Return the [X, Y] coordinate for the center point of the cell that contains the specified text.  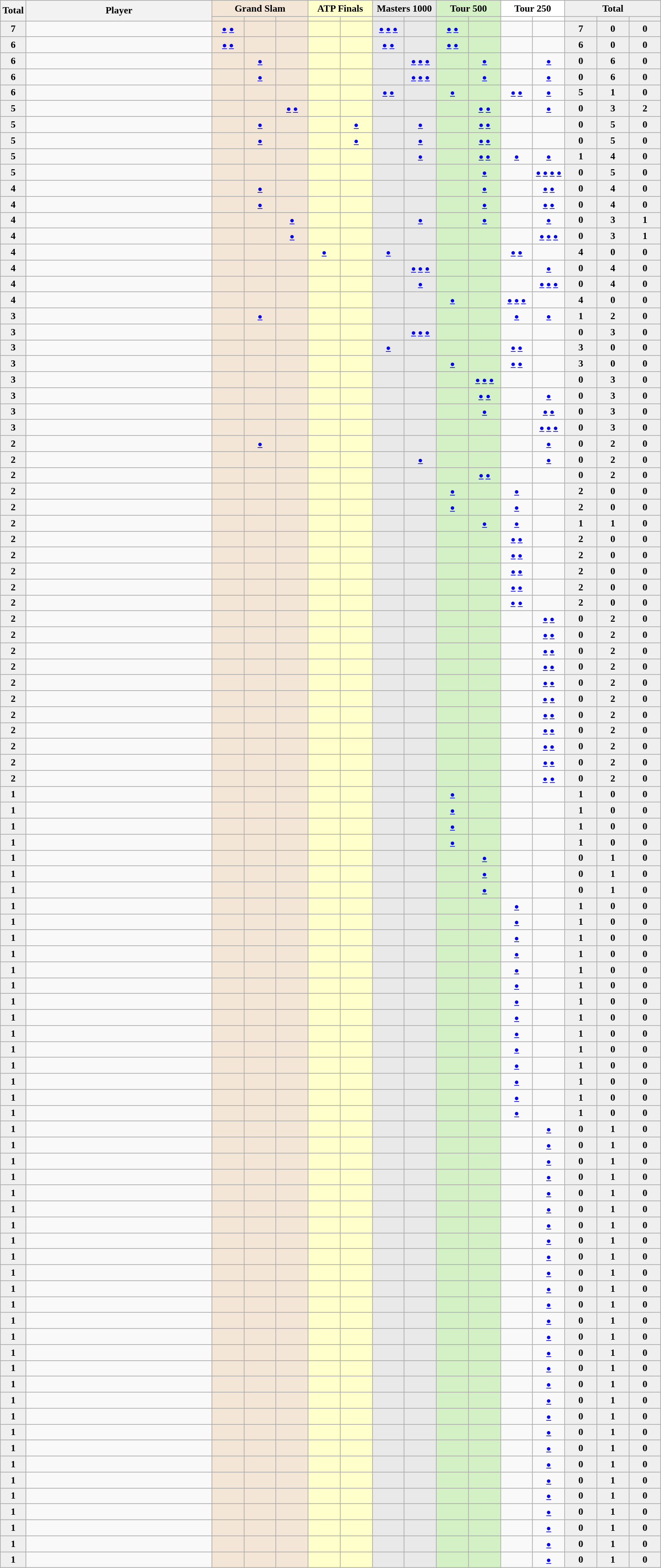
Tour 500 [468, 9]
Tour 250 [533, 9]
Player [119, 11]
ATP Finals [340, 9]
Grand Slam [260, 9]
● ● ● ● [549, 173]
Masters 1000 [404, 9]
